Pinpoint the cell where the given text exists, returning its [X, Y] midpoint coordinate. 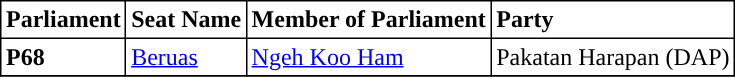
Beruas [186, 57]
Party [613, 20]
Seat Name [186, 20]
P68 [64, 57]
Parliament [64, 20]
Member of Parliament [368, 20]
Pakatan Harapan (DAP) [613, 57]
Ngeh Koo Ham [368, 57]
